Return [x, y] of the center of cell containing provided text 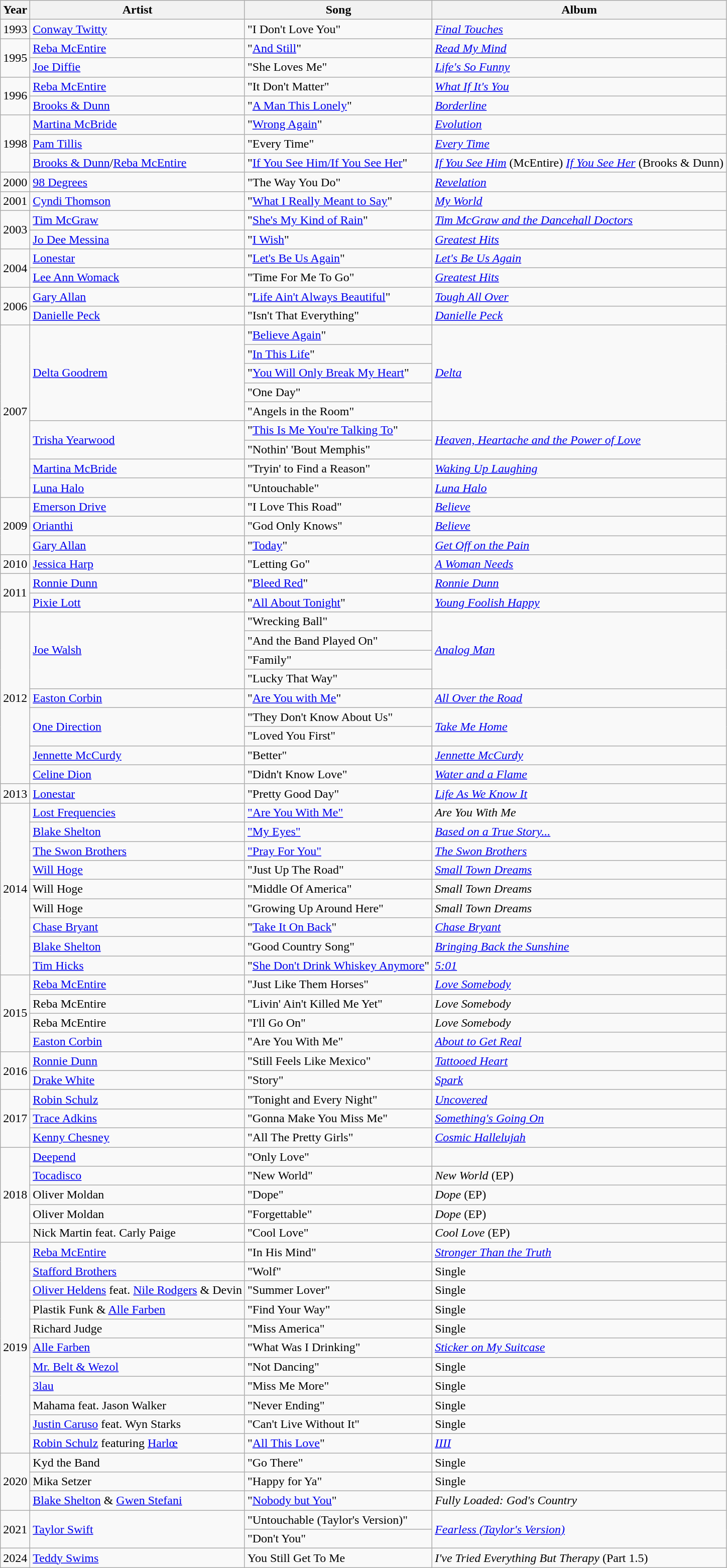
"Today" [338, 545]
Tattooed Heart [579, 1061]
"This Is Me You're Talking To" [338, 430]
"Just Up The Road" [338, 870]
"Story" [338, 1080]
"Better" [338, 755]
"Wrecking Ball" [338, 622]
Mahama feat. Jason Walker [138, 1405]
Uncovered [579, 1099]
Kenny Chesney [138, 1137]
Year [15, 10]
"What I Really Meant to Say" [338, 201]
2000 [15, 182]
"Just Like Them Horses" [338, 985]
Fearless (Taylor's Version) [579, 1529]
2016 [15, 1070]
"Growing Up Around Here" [338, 908]
Are You With Me [579, 812]
"Livin' Ain't Killed Me Yet" [338, 1004]
2003 [15, 229]
"Angels in the Room" [338, 411]
"Time For Me To Go" [338, 278]
Tim McGraw [138, 220]
Delta Goodrem [138, 373]
"She Don't Drink Whiskey Anymore" [338, 966]
"In This Life" [338, 354]
"Cool Love" [338, 1233]
Revelation [579, 182]
Blake Shelton & Gwen Stefani [138, 1501]
About to Get Real [579, 1042]
Bringing Back the Sunshine [579, 946]
"They Don't Know About Us" [338, 717]
2010 [15, 564]
Sticker on My Suitcase [579, 1348]
2021 [15, 1529]
1996 [15, 96]
5:01 [579, 966]
Tim McGraw and the Dancehall Doctors [579, 220]
2012 [15, 698]
All Over the Road [579, 698]
"Still Feels Like Mexico" [338, 1061]
"In His Mind" [338, 1252]
"I Don't Love You" [338, 29]
"Lucky That Way" [338, 679]
2017 [15, 1118]
New World (EP) [579, 1176]
Lee Ann Womack [138, 278]
1993 [15, 29]
"What Was I Drinking" [338, 1348]
2020 [15, 1482]
Tough All Over [579, 297]
Let's Be Us Again [579, 259]
"My Eyes" [338, 831]
"Every Time" [338, 144]
Final Touches [579, 29]
Brooks & Dunn [138, 105]
"Only Love" [338, 1156]
Fully Loaded: God's Country [579, 1501]
"Tryin' to Find a Reason" [338, 468]
"Never Ending" [338, 1405]
Artist [138, 10]
"Dope" [338, 1195]
If You See Him (McEntire) If You See Her (Brooks & Dunn) [579, 163]
"Let's Be Us Again" [338, 259]
3lau [138, 1386]
"If You See Him/If You See Her" [338, 163]
"Family" [338, 660]
Song [338, 10]
"Don't You" [338, 1539]
2006 [15, 306]
"All This Love" [338, 1443]
Orianthi [138, 526]
"Good Country Song" [338, 946]
"A Man This Lonely" [338, 105]
"All About Tonight" [338, 602]
"Happy for Ya" [338, 1482]
"She Loves Me" [338, 67]
Jessica Harp [138, 564]
2014 [15, 889]
"Untouchable (Taylor's Version)" [338, 1520]
"And the Band Played On" [338, 641]
"New World" [338, 1176]
Water and a Flame [579, 774]
Young Foolish Happy [579, 602]
Emerson Drive [138, 507]
Stafford Brothers [138, 1271]
"Not Dancing" [338, 1367]
"Bleed Red" [338, 583]
Borderline [579, 105]
"And Still" [338, 48]
"Believe Again" [338, 335]
"The Way You Do" [338, 182]
Robin Schulz featuring Harlœ [138, 1443]
Something's Going On [579, 1118]
Teddy Swims [138, 1558]
"Go There" [338, 1463]
What If It's You [579, 86]
2001 [15, 201]
Justin Caruso feat. Wyn Starks [138, 1424]
Tocadisco [138, 1176]
Kyd the Band [138, 1463]
"Can't Live Without It" [338, 1424]
Stronger Than the Truth [579, 1252]
Based on a True Story... [579, 831]
I've Tried Everything But Therapy (Part 1.5) [579, 1558]
"She's My Kind of Rain" [338, 220]
Life As We Know It [579, 793]
"Wrong Again" [338, 125]
"Nothin' 'Bout Memphis" [338, 449]
1995 [15, 58]
Read My Mind [579, 48]
Trisha Yearwood [138, 440]
"Isn't That Everything" [338, 316]
Richard Judge [138, 1329]
"Loved You First" [338, 736]
"Are You with Me" [338, 698]
Get Off on the Pain [579, 545]
Plastik Funk & Alle Farben [138, 1309]
Cyndi Thomson [138, 201]
Album [579, 10]
"I'll Go On" [338, 1023]
Waking Up Laughing [579, 468]
Spark [579, 1080]
Oliver Heldens feat. Nile Rodgers & Devin [138, 1290]
Every Time [579, 144]
One Direction [138, 727]
Heaven, Heartache and the Power of Love [579, 440]
"Find Your Way" [338, 1309]
Alle Farben [138, 1348]
"Untouchable" [338, 488]
"One Day" [338, 392]
Drake White [138, 1080]
2011 [15, 593]
"Pray For You" [338, 851]
"Didn't Know Love" [338, 774]
1998 [15, 144]
Lost Frequencies [138, 812]
"Nobody but You" [338, 1501]
Tim Hicks [138, 966]
Pixie Lott [138, 602]
Robin Schulz [138, 1099]
"Miss Me More" [338, 1386]
Taylor Swift [138, 1529]
Analog Man [579, 650]
2007 [15, 412]
Nick Martin feat. Carly Paige [138, 1233]
"All The Pretty Girls" [338, 1137]
"Take It On Back" [338, 927]
2015 [15, 1013]
2004 [15, 268]
"Life Ain't Always Beautiful" [338, 297]
2024 [15, 1558]
2019 [15, 1348]
A Woman Needs [579, 564]
Delta [579, 373]
"I Wish" [338, 239]
"You Will Only Break My Heart" [338, 373]
You Still Get To Me [338, 1558]
Conway Twitty [138, 29]
2013 [15, 793]
"Pretty Good Day" [338, 793]
Mr. Belt & Wezol [138, 1367]
Joe Walsh [138, 650]
"Summer Lover" [338, 1290]
"Miss America" [338, 1329]
Life's So Funny [579, 67]
My World [579, 201]
2009 [15, 526]
Pam Tillis [138, 144]
Mika Setzer [138, 1482]
"Letting Go" [338, 564]
Celine Dion [138, 774]
"I Love This Road" [338, 507]
Jo Dee Messina [138, 239]
"Gonna Make You Miss Me" [338, 1118]
"Middle Of America" [338, 889]
Joe Diffie [138, 67]
"Wolf" [338, 1271]
"Tonight and Every Night" [338, 1099]
98 Degrees [138, 182]
"God Only Knows" [338, 526]
Cosmic Hallelujah [579, 1137]
Cool Love (EP) [579, 1233]
Take Me Home [579, 727]
"It Don't Matter" [338, 86]
Trace Adkins [138, 1118]
"Forgettable" [338, 1214]
Evolution [579, 125]
Deepend [138, 1156]
IIII [579, 1443]
Brooks & Dunn/Reba McEntire [138, 163]
2018 [15, 1194]
